Capture the cell that displays the provided text and extract its [X, Y] central coordinate. 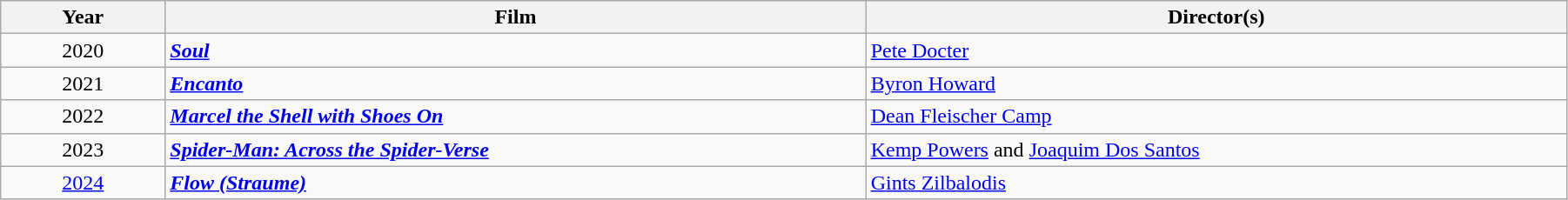
Dean Fleischer Camp [1216, 117]
Byron Howard [1216, 83]
Film [515, 17]
2023 [84, 150]
2022 [84, 117]
Director(s) [1216, 17]
2020 [84, 50]
Spider-Man: Across the Spider-Verse [515, 150]
Kemp Powers and Joaquim Dos Santos [1216, 150]
Soul [515, 50]
Encanto [515, 83]
Gints Zilbalodis [1216, 183]
Marcel the Shell with Shoes On [515, 117]
Year [84, 17]
2021 [84, 83]
Pete Docter [1216, 50]
Flow (Straume) [515, 183]
2024 [84, 183]
